Detect which cell encompasses the target text, then output its [x, y] center coordinate. 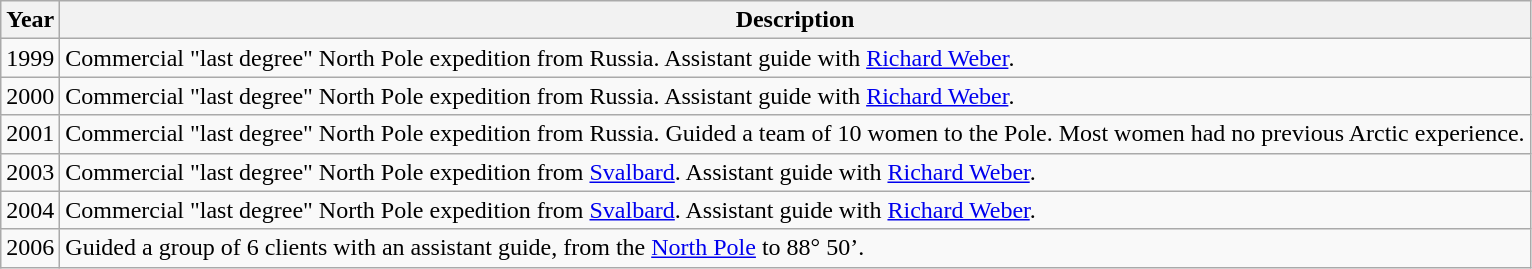
2006 [30, 248]
2000 [30, 96]
Commercial "last degree" North Pole expedition from Russia. Guided a team of 10 women to the Pole. Most women had no previous Arctic experience. [795, 134]
Description [795, 20]
1999 [30, 58]
2003 [30, 172]
2004 [30, 210]
Guided a group of 6 clients with an assistant guide, from the North Pole to 88° 50’. [795, 248]
Year [30, 20]
2001 [30, 134]
